Extract the (x, y) coordinate from the center of the cell holding the provided text.  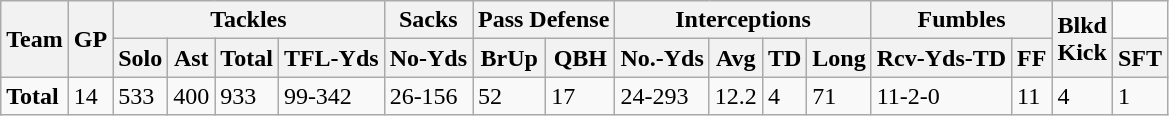
No-Yds (428, 58)
71 (839, 96)
533 (140, 96)
BlkdKick (1082, 39)
TFL-Yds (331, 58)
Tackles (248, 20)
17 (580, 96)
QBH (580, 58)
TD (784, 58)
12.2 (736, 96)
Fumbles (962, 20)
Interceptions (743, 20)
Long (839, 58)
Solo (140, 58)
Pass Defense (543, 20)
24-293 (662, 96)
BrUp (508, 58)
26-156 (428, 96)
11-2-0 (941, 96)
Rcv-Yds-TD (941, 58)
SFT (1140, 58)
No.-Yds (662, 58)
Avg (736, 58)
14 (90, 96)
933 (247, 96)
400 (192, 96)
Sacks (428, 20)
Team (35, 39)
99-342 (331, 96)
Ast (192, 58)
52 (508, 96)
1 (1140, 96)
11 (1032, 96)
GP (90, 39)
FF (1032, 58)
